Return the (X, Y) coordinate for the center point of the cell that contains the specified text.  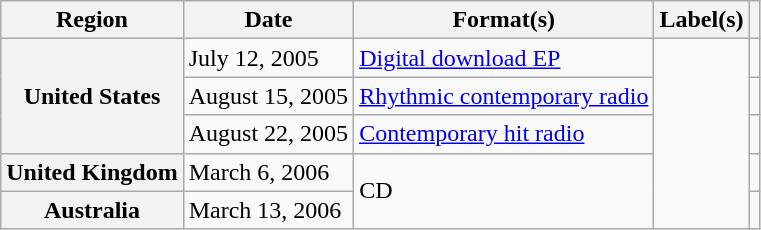
March 13, 2006 (268, 210)
March 6, 2006 (268, 172)
Date (268, 20)
August 22, 2005 (268, 134)
Digital download EP (504, 58)
Label(s) (702, 20)
Format(s) (504, 20)
CD (504, 191)
United Kingdom (92, 172)
Region (92, 20)
Contemporary hit radio (504, 134)
August 15, 2005 (268, 96)
Australia (92, 210)
Rhythmic contemporary radio (504, 96)
United States (92, 96)
July 12, 2005 (268, 58)
